Identify which cell holds the provided text, then report its (x, y) central coordinate. 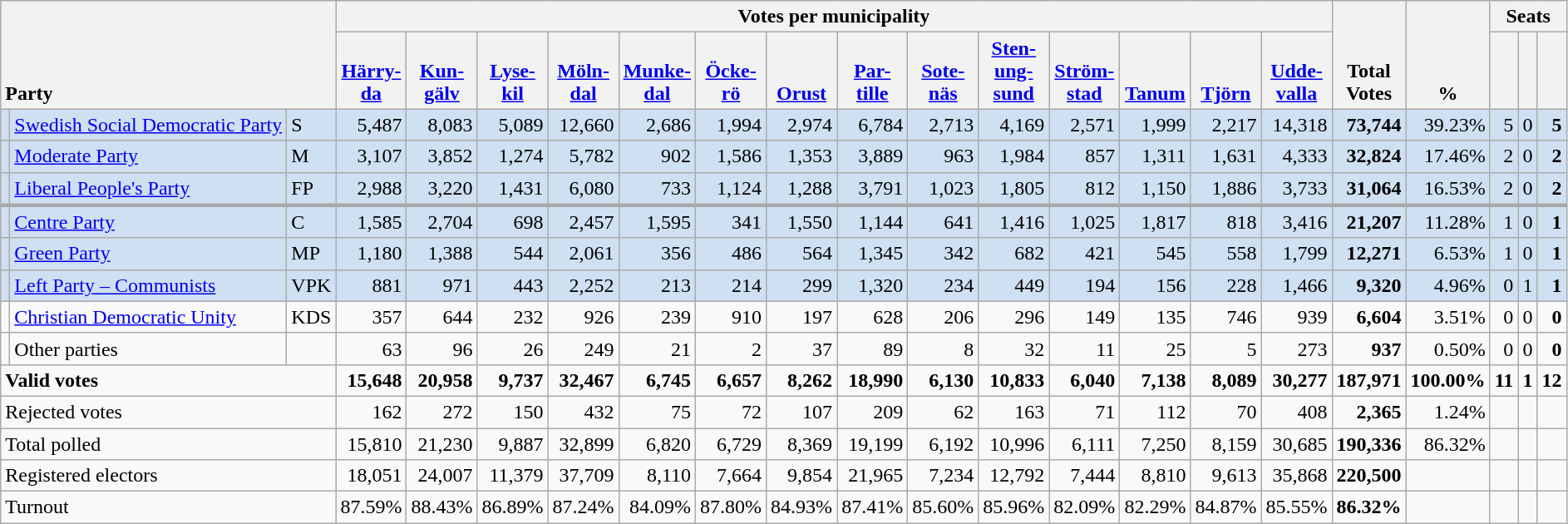
3,791 (873, 189)
Tanum (1156, 71)
Other parties (148, 349)
18,051 (371, 476)
21 (657, 349)
87.41% (873, 507)
17.46% (1448, 156)
11.28% (1448, 222)
296 (1014, 317)
2,365 (1368, 412)
4.96% (1448, 285)
25 (1156, 349)
C (311, 222)
Rejected votes (168, 412)
S (311, 125)
228 (1225, 285)
1,586 (732, 156)
3,852 (442, 156)
926 (584, 317)
939 (1297, 317)
Moderate Party (148, 156)
2,974 (801, 125)
39.23% (1448, 125)
156 (1156, 285)
3,733 (1297, 189)
6,192 (943, 443)
Christian Democratic Unity (148, 317)
5,089 (512, 125)
Votes per municipality (834, 17)
Udde- valla (1297, 71)
162 (371, 412)
902 (657, 156)
149 (1084, 317)
Tjörn (1225, 71)
26 (512, 349)
Par- tille (873, 71)
6,111 (1084, 443)
220,500 (1368, 476)
19,199 (873, 443)
96 (442, 349)
5,782 (584, 156)
1,023 (943, 189)
8,089 (1225, 380)
8,369 (801, 443)
7,664 (732, 476)
1,274 (512, 156)
89 (873, 349)
73,744 (1368, 125)
9,613 (1225, 476)
2,061 (584, 254)
7,138 (1156, 380)
1,353 (801, 156)
15,810 (371, 443)
234 (943, 285)
357 (371, 317)
1,799 (1297, 254)
Liberal People's Party (148, 189)
15,648 (371, 380)
Party (168, 55)
206 (943, 317)
558 (1225, 254)
37,709 (584, 476)
5,487 (371, 125)
1,388 (442, 254)
Lyse- kil (512, 71)
3,889 (873, 156)
8,810 (1156, 476)
88.43% (442, 507)
1,288 (801, 189)
857 (1084, 156)
1,984 (1014, 156)
6,745 (657, 380)
197 (801, 317)
1,150 (1156, 189)
Total polled (168, 443)
187,971 (1368, 380)
% (1448, 55)
2,252 (584, 285)
Valid votes (168, 380)
9,887 (512, 443)
30,685 (1297, 443)
1,999 (1156, 125)
7,444 (1084, 476)
30,277 (1297, 380)
63 (371, 349)
9,854 (801, 476)
408 (1297, 412)
32,899 (584, 443)
6,657 (732, 380)
6.53% (1448, 254)
1,416 (1014, 222)
Green Party (148, 254)
213 (657, 285)
818 (1225, 222)
299 (801, 285)
Total Votes (1368, 55)
21,230 (442, 443)
2,571 (1084, 125)
8,083 (442, 125)
6,729 (732, 443)
21,207 (1368, 222)
1,466 (1297, 285)
85.96% (1014, 507)
Härry- da (371, 71)
31,064 (1368, 189)
272 (442, 412)
2,704 (442, 222)
10,833 (1014, 380)
20,958 (442, 380)
37 (801, 349)
0.50% (1448, 349)
746 (1225, 317)
82.29% (1156, 507)
7,250 (1156, 443)
432 (584, 412)
18,990 (873, 380)
6,820 (657, 443)
190,336 (1368, 443)
1,805 (1014, 189)
342 (943, 254)
1,631 (1225, 156)
87.24% (584, 507)
Ström- stad (1084, 71)
85.60% (943, 507)
4,169 (1014, 125)
8,159 (1225, 443)
1,886 (1225, 189)
32,824 (1368, 156)
Centre Party (148, 222)
Möln- dal (584, 71)
641 (943, 222)
2,713 (943, 125)
1,320 (873, 285)
1,311 (1156, 156)
698 (512, 222)
449 (1014, 285)
2,457 (584, 222)
1,180 (371, 254)
545 (1156, 254)
12,660 (584, 125)
112 (1156, 412)
6,130 (943, 380)
6,604 (1368, 317)
881 (371, 285)
232 (512, 317)
70 (1225, 412)
1,345 (873, 254)
84.93% (801, 507)
564 (801, 254)
Öcke- rö (732, 71)
194 (1084, 285)
812 (1084, 189)
FP (311, 189)
356 (657, 254)
628 (873, 317)
24,007 (442, 476)
75 (657, 412)
1,817 (1156, 222)
971 (442, 285)
M (311, 156)
Left Party – Communists (148, 285)
84.87% (1225, 507)
1,585 (371, 222)
1,124 (732, 189)
Kun- gälv (442, 71)
6,784 (873, 125)
3,220 (442, 189)
Munke- dal (657, 71)
644 (442, 317)
1,595 (657, 222)
2,686 (657, 125)
2,217 (1225, 125)
443 (512, 285)
421 (1084, 254)
16.53% (1448, 189)
2,988 (371, 189)
8,110 (657, 476)
32,467 (584, 380)
249 (584, 349)
100.00% (1448, 380)
963 (943, 156)
72 (732, 412)
1,431 (512, 189)
7,234 (943, 476)
733 (657, 189)
71 (1084, 412)
910 (732, 317)
1,994 (732, 125)
107 (801, 412)
9,737 (512, 380)
11,379 (512, 476)
4,333 (1297, 156)
87.80% (732, 507)
14,318 (1297, 125)
21,965 (873, 476)
82.09% (1084, 507)
8,262 (801, 380)
Swedish Social Democratic Party (148, 125)
937 (1368, 349)
3.51% (1448, 317)
Seats (1528, 17)
84.09% (657, 507)
MP (311, 254)
486 (732, 254)
1.24% (1448, 412)
86.89% (512, 507)
6,040 (1084, 380)
209 (873, 412)
KDS (311, 317)
62 (943, 412)
214 (732, 285)
32 (1014, 349)
VPK (311, 285)
12,792 (1014, 476)
Turnout (168, 507)
544 (512, 254)
150 (512, 412)
1,550 (801, 222)
1,025 (1084, 222)
8 (943, 349)
273 (1297, 349)
Sten- ung- sund (1014, 71)
6,080 (584, 189)
87.59% (371, 507)
682 (1014, 254)
Orust (801, 71)
3,107 (371, 156)
Registered electors (168, 476)
Sote- näs (943, 71)
239 (657, 317)
1,144 (873, 222)
163 (1014, 412)
35,868 (1297, 476)
341 (732, 222)
3,416 (1297, 222)
12 (1551, 380)
12,271 (1368, 254)
135 (1156, 317)
10,996 (1014, 443)
85.55% (1297, 507)
9,320 (1368, 285)
